Search for the cell housing the specified text and yield its [x, y] center coordinate. 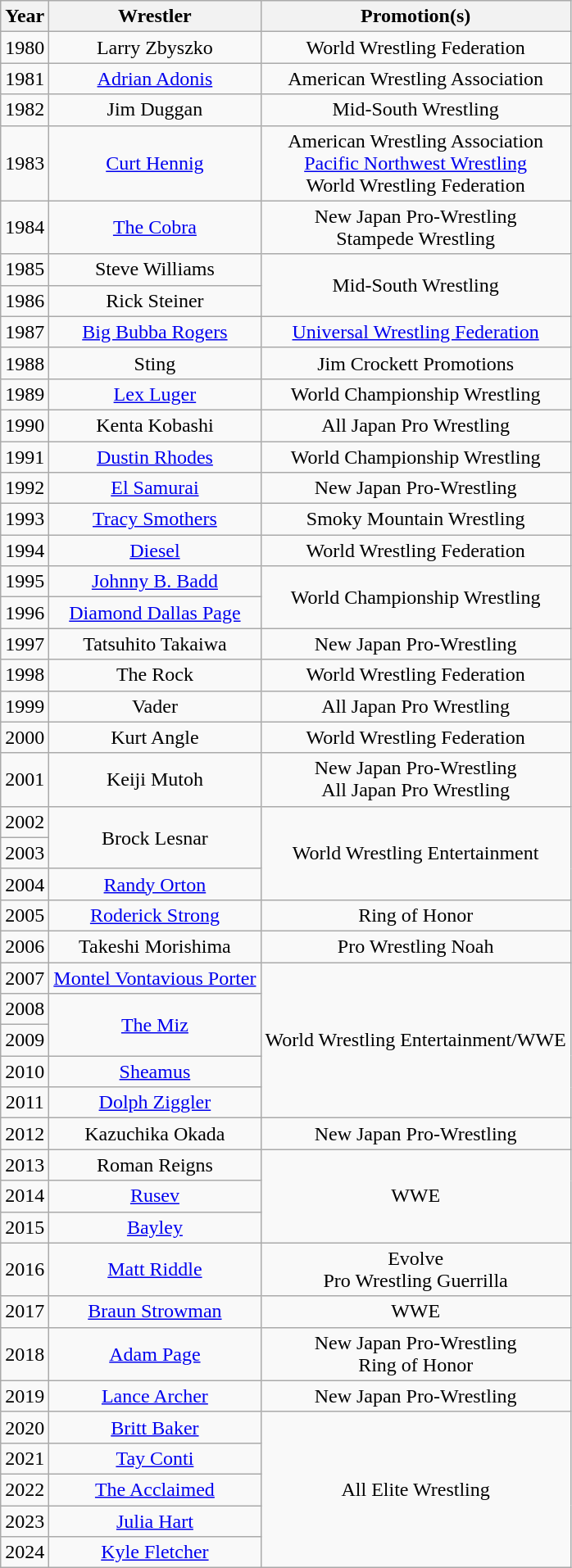
Vader [155, 706]
Takeshi Morishima [155, 946]
American Wrestling AssociationPacific Northwest WrestlingWorld Wrestling Federation [415, 163]
2017 [25, 1312]
El Samurai [155, 488]
2006 [25, 946]
2010 [25, 1072]
Year [25, 16]
1980 [25, 48]
1987 [25, 332]
Big Bubba Rogers [155, 332]
Montel Vontavious Porter [155, 977]
1990 [25, 425]
Adam Page [155, 1353]
EvolvePro Wrestling Guerrilla [415, 1270]
Rick Steiner [155, 301]
2024 [25, 1552]
1997 [25, 644]
Tay Conti [155, 1458]
New Japan Pro-WrestlingRing of Honor [415, 1353]
2005 [25, 915]
Adrian Adonis [155, 79]
2020 [25, 1427]
The Miz [155, 1025]
Johnny B. Badd [155, 582]
1989 [25, 394]
The Acclaimed [155, 1489]
2015 [25, 1227]
The Cobra [155, 228]
2013 [25, 1165]
1999 [25, 706]
Britt Baker [155, 1427]
Sheamus [155, 1072]
Curt Hennig [155, 163]
Kyle Fletcher [155, 1552]
1983 [25, 163]
Roderick Strong [155, 915]
Lex Luger [155, 394]
2001 [25, 780]
Dustin Rhodes [155, 456]
Diamond Dallas Page [155, 613]
Bayley [155, 1227]
Wrestler [155, 16]
Roman Reigns [155, 1165]
New Japan Pro-WrestlingStampede Wrestling [415, 228]
Dolph Ziggler [155, 1103]
Randy Orton [155, 884]
2000 [25, 737]
2004 [25, 884]
Braun Strowman [155, 1312]
1984 [25, 228]
2009 [25, 1040]
The Rock [155, 675]
Tatsuhito Takaiwa [155, 644]
Julia Hart [155, 1521]
World Wrestling Entertainment/WWE [415, 1040]
2022 [25, 1489]
American Wrestling Association [415, 79]
2018 [25, 1353]
2008 [25, 1009]
1994 [25, 551]
Kenta Kobashi [155, 425]
1988 [25, 363]
Smoky Mountain Wrestling [415, 519]
Brock Lesnar [155, 837]
1982 [25, 110]
2019 [25, 1396]
Keiji Mutoh [155, 780]
2014 [25, 1196]
2002 [25, 822]
All Elite Wrestling [415, 1489]
1981 [25, 79]
New Japan Pro-WrestlingAll Japan Pro Wrestling [415, 780]
1991 [25, 456]
1998 [25, 675]
2016 [25, 1270]
Steve Williams [155, 270]
Kazuchika Okada [155, 1134]
Sting [155, 363]
1995 [25, 582]
2011 [25, 1103]
Diesel [155, 551]
2003 [25, 853]
Matt Riddle [155, 1270]
Jim Crockett Promotions [415, 363]
Kurt Angle [155, 737]
Lance Archer [155, 1396]
Jim Duggan [155, 110]
Universal Wrestling Federation [415, 332]
1992 [25, 488]
Pro Wrestling Noah [415, 946]
2007 [25, 977]
Larry Zbyszko [155, 48]
1985 [25, 270]
1986 [25, 301]
Ring of Honor [415, 915]
2023 [25, 1521]
1993 [25, 519]
1996 [25, 613]
World Wrestling Entertainment [415, 853]
Rusev [155, 1196]
2021 [25, 1458]
Tracy Smothers [155, 519]
2012 [25, 1134]
Promotion(s) [415, 16]
